Output the [x, y] coordinate of the center of the cell containing the given text.  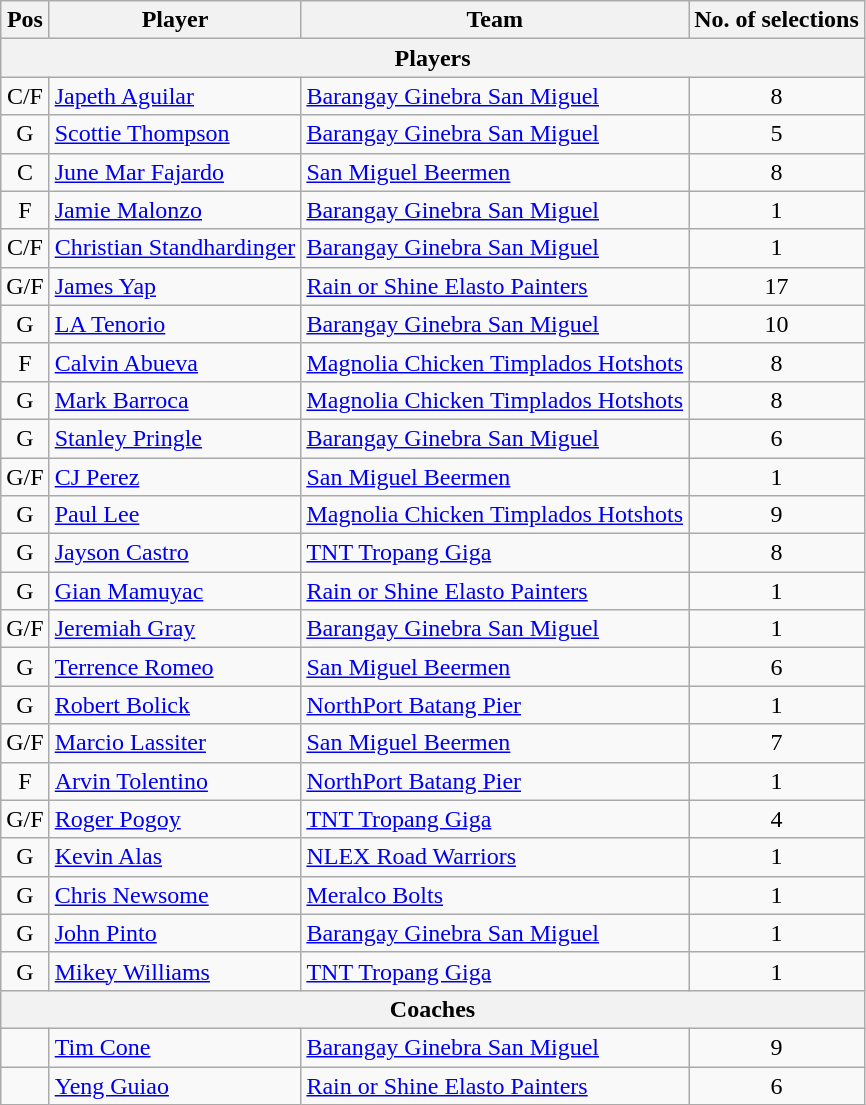
Kevin Alas [175, 857]
John Pinto [175, 933]
Jamie Malonzo [175, 210]
Pos [25, 20]
Gian Mamuyac [175, 591]
Calvin Abueva [175, 362]
Tim Cone [175, 1047]
Scottie Thompson [175, 134]
Chris Newsome [175, 895]
10 [777, 324]
Japeth Aguilar [175, 96]
Yeng Guiao [175, 1085]
Jayson Castro [175, 553]
June Mar Fajardo [175, 172]
Players [433, 58]
LA Tenorio [175, 324]
NLEX Road Warriors [495, 857]
7 [777, 743]
Team [495, 20]
Mark Barroca [175, 400]
Player [175, 20]
Stanley Pringle [175, 438]
Coaches [433, 1009]
Arvin Tolentino [175, 781]
No. of selections [777, 20]
Paul Lee [175, 515]
Jeremiah Gray [175, 629]
Robert Bolick [175, 705]
17 [777, 286]
Meralco Bolts [495, 895]
5 [777, 134]
CJ Perez [175, 477]
Christian Standhardinger [175, 248]
Marcio Lassiter [175, 743]
James Yap [175, 286]
C [25, 172]
Terrence Romeo [175, 667]
Mikey Williams [175, 971]
Roger Pogoy [175, 819]
4 [777, 819]
